Scan for the cell matching the given text and deliver its (X, Y) coordinate at center. 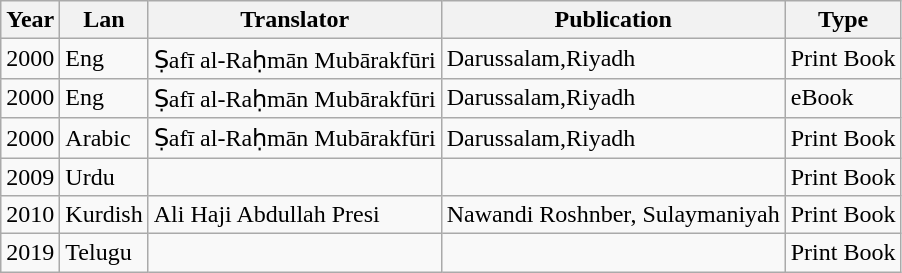
2009 (30, 177)
Year (30, 20)
eBook (843, 98)
Translator (294, 20)
Arabic (104, 138)
Lan (104, 20)
2010 (30, 215)
Ali Haji Abdullah Presi (294, 215)
Publication (613, 20)
2019 (30, 253)
Telugu (104, 253)
Kurdish (104, 215)
Type (843, 20)
Nawandi Roshnber, Sulaymaniyah (613, 215)
Urdu (104, 177)
